Search for the cell housing the specified text and yield its [x, y] center coordinate. 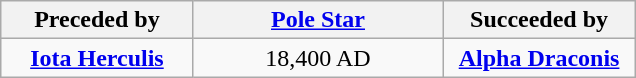
18,400 AD [318, 58]
Pole Star [318, 20]
Succeeded by [540, 20]
Alpha Draconis [540, 58]
Iota Herculis [96, 58]
Preceded by [96, 20]
